Locate the cell with the specified text and output its [x, y] center coordinate. 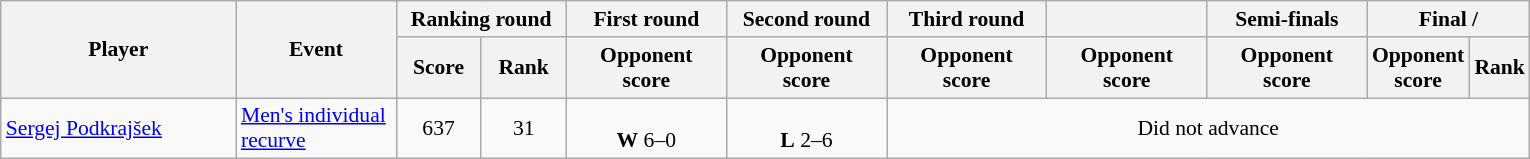
First round [646, 19]
W 6–0 [646, 128]
Ranking round [481, 19]
Event [316, 50]
Men's individual recurve [316, 128]
637 [438, 128]
Second round [806, 19]
Score [438, 68]
Sergej Podkrajšek [118, 128]
Player [118, 50]
Third round [966, 19]
Semi-finals [1287, 19]
L 2–6 [806, 128]
31 [524, 128]
Final / [1448, 19]
Did not advance [1208, 128]
